Provide the [X, Y] coordinate of the cell's center where the given text is located.  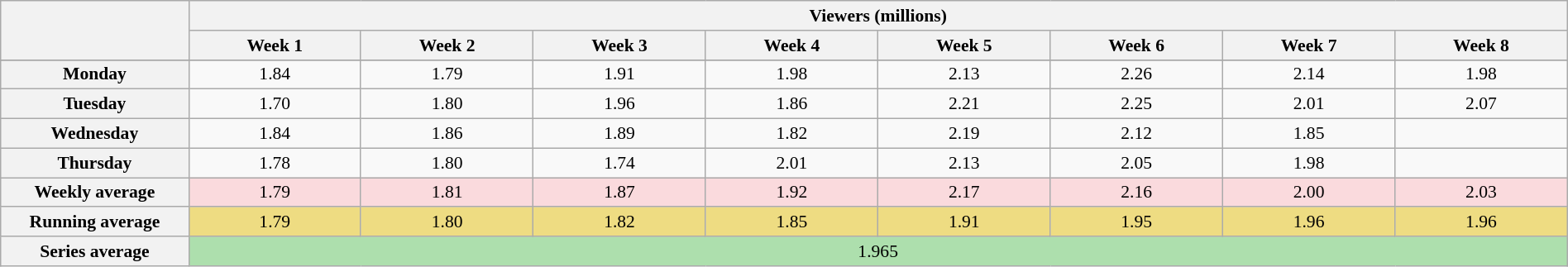
1.92 [791, 193]
Thursday [94, 163]
Week 3 [619, 45]
Viewers (millions) [878, 16]
Week 7 [1308, 45]
Week 6 [1136, 45]
Monday [94, 74]
Week 1 [275, 45]
2.21 [964, 104]
1.74 [619, 163]
1.89 [619, 134]
Weekly average [94, 193]
2.05 [1136, 163]
1.78 [275, 163]
2.12 [1136, 134]
Week 4 [791, 45]
1.87 [619, 193]
Running average [94, 222]
2.07 [1481, 104]
Wednesday [94, 134]
2.25 [1136, 104]
2.19 [964, 134]
1.95 [1136, 222]
Week 2 [447, 45]
Series average [94, 251]
1.70 [275, 104]
Week 5 [964, 45]
2.03 [1481, 193]
2.14 [1308, 74]
1.965 [878, 251]
Week 8 [1481, 45]
2.26 [1136, 74]
Tuesday [94, 104]
1.81 [447, 193]
2.17 [964, 193]
2.16 [1136, 193]
2.00 [1308, 193]
